Search for the cell housing the specified text and yield its (X, Y) center coordinate. 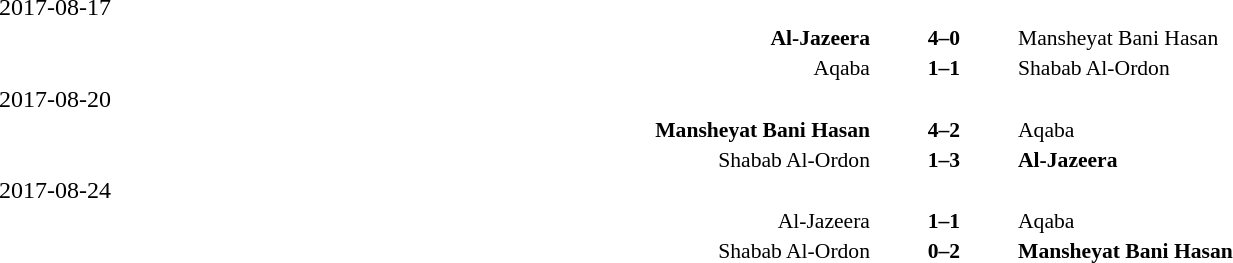
4–2 (944, 130)
4–0 (944, 38)
1–3 (944, 160)
